Capture the cell that displays the provided text and extract its (X, Y) central coordinate. 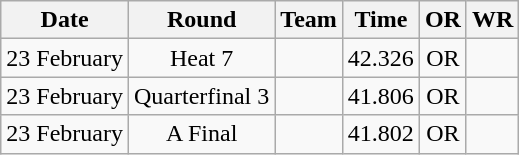
Heat 7 (201, 58)
Quarterfinal 3 (201, 96)
A Final (201, 134)
41.802 (380, 134)
42.326 (380, 58)
Round (201, 20)
Time (380, 20)
Team (309, 20)
WR (492, 20)
41.806 (380, 96)
Date (65, 20)
